Pinpoint the cell where the given text exists, returning its (X, Y) midpoint coordinate. 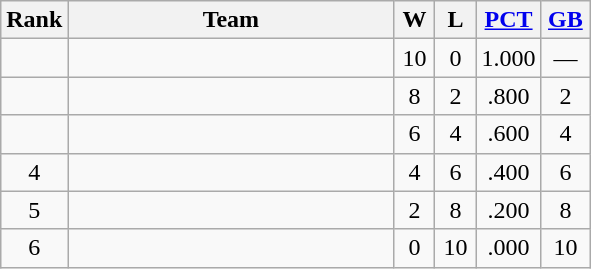
PCT (508, 20)
.200 (508, 210)
GB (566, 20)
.400 (508, 172)
L (456, 20)
— (566, 58)
.000 (508, 248)
W (414, 20)
Team (231, 20)
Rank (34, 20)
.600 (508, 134)
1.000 (508, 58)
.800 (508, 96)
5 (34, 210)
